Identify which cell holds the provided text, then report its [X, Y] central coordinate. 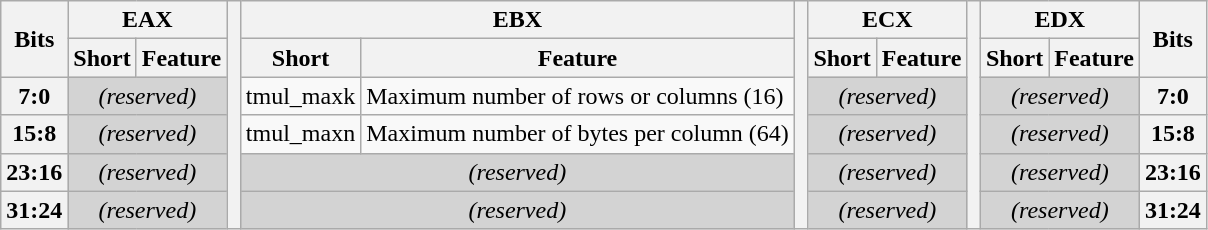
ECX [888, 20]
Maximum number of rows or columns (16) [578, 96]
Maximum number of bytes per column (64) [578, 134]
EBX [517, 20]
EAX [148, 20]
tmul_maxn [300, 134]
tmul_maxk [300, 96]
EDX [1060, 20]
